Detect which cell encompasses the target text, then output its [X, Y] center coordinate. 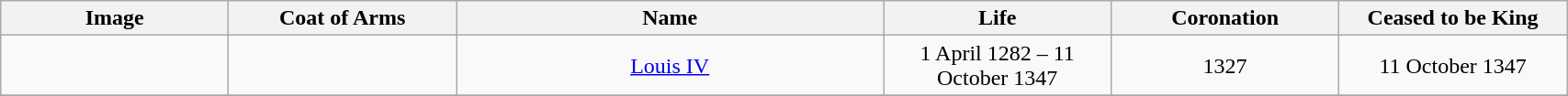
1327 [1225, 66]
11 October 1347 [1453, 66]
Name [671, 18]
Louis IV [671, 66]
Life [998, 18]
Coat of Arms [343, 18]
1 April 1282 – 11 October 1347 [998, 66]
Coronation [1225, 18]
Image [115, 18]
Ceased to be King [1453, 18]
